Search for the cell housing the specified text and yield its (x, y) center coordinate. 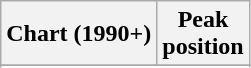
Peakposition (203, 34)
Chart (1990+) (79, 34)
